From the cell containing the given text, extract its center point as (X, Y) coordinate. 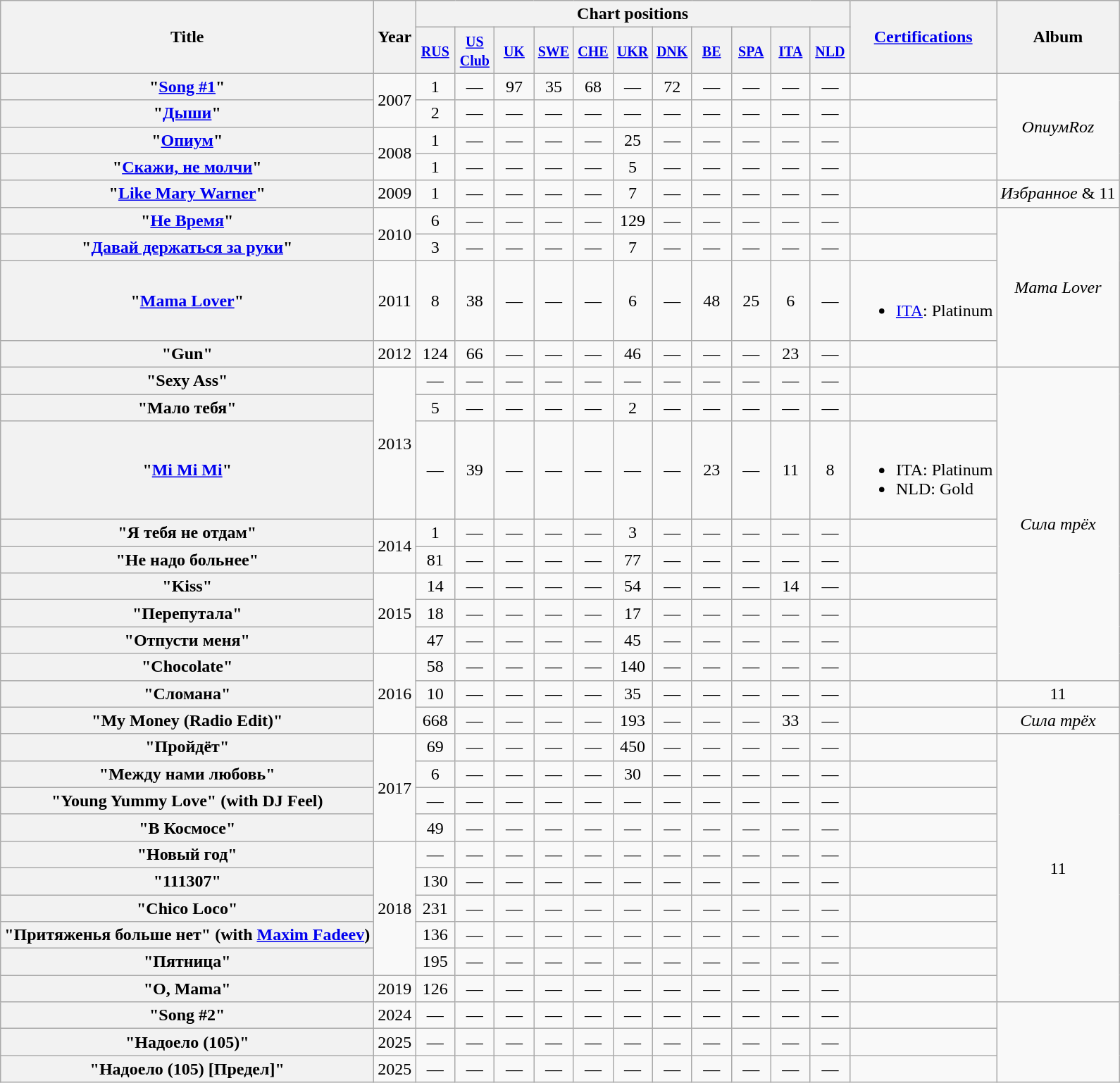
2016 (394, 694)
"My Money (Radio Edit)" (187, 720)
46 (633, 353)
"Дыши" (187, 113)
"Не Время" (187, 220)
129 (633, 220)
"Отпусти меня" (187, 640)
33 (790, 720)
US Club (475, 51)
2009 (394, 194)
136 (435, 935)
17 (633, 613)
2012 (394, 353)
450 (633, 747)
"Между нами любовь" (187, 774)
"Song #1" (187, 87)
ОпиумRoz (1058, 127)
"Sexy Ass" (187, 380)
97 (514, 87)
"Gun" (187, 353)
"Chico Loco" (187, 908)
130 (435, 881)
Certifications (923, 37)
SWE (554, 51)
CHE (593, 51)
"Надоело (105) [Предел]" (187, 1069)
30 (633, 774)
"Давай держаться за руки" (187, 247)
"Перепутала" (187, 613)
"Мало тебя" (187, 408)
2019 (394, 989)
RUS (435, 51)
"Опиум" (187, 140)
124 (435, 353)
193 (633, 720)
2018 (394, 908)
2024 (394, 1015)
UKR (633, 51)
"Kiss" (187, 587)
668 (435, 720)
195 (435, 962)
2007 (394, 100)
"Скажи, не молчи" (187, 167)
58 (435, 667)
39 (475, 470)
"Сломана" (187, 694)
2011 (394, 300)
UK (514, 51)
"Like Mary Warner" (187, 194)
48 (711, 300)
Title (187, 37)
18 (435, 613)
45 (633, 640)
"Притяженья больше нет" (with Maxim Fadeev) (187, 935)
Year (394, 37)
"111307" (187, 881)
2017 (394, 787)
"Song #2" (187, 1015)
"Я тебя не отдам" (187, 533)
81 (435, 560)
38 (475, 300)
49 (435, 827)
72 (672, 87)
"Mama Lover" (187, 300)
DNK (672, 51)
NLD (830, 51)
"Пройдёт" (187, 747)
2015 (394, 613)
ITA: PlatinumNLD: Gold (923, 470)
10 (435, 694)
2014 (394, 546)
"Новый год" (187, 854)
"Mi Mi Mi" (187, 470)
"Пятница" (187, 962)
54 (633, 587)
2008 (394, 154)
"Не надо больнее" (187, 560)
69 (435, 747)
68 (593, 87)
SPA (751, 51)
Album (1058, 37)
"O, Mama" (187, 989)
"Надоело (105)" (187, 1042)
47 (435, 640)
126 (435, 989)
"Young Yummy Love" (with DJ Feel) (187, 801)
66 (475, 353)
"Chocolate" (187, 667)
231 (435, 908)
Chart positions (633, 14)
ITA: Platinum (923, 300)
140 (633, 667)
"В Космосе" (187, 827)
ITA (790, 51)
Mama Lover (1058, 287)
2010 (394, 234)
77 (633, 560)
BE (711, 51)
Избранное & 11 (1058, 194)
2013 (394, 443)
